Pinpoint the cell where the given text exists, returning its [x, y] midpoint coordinate. 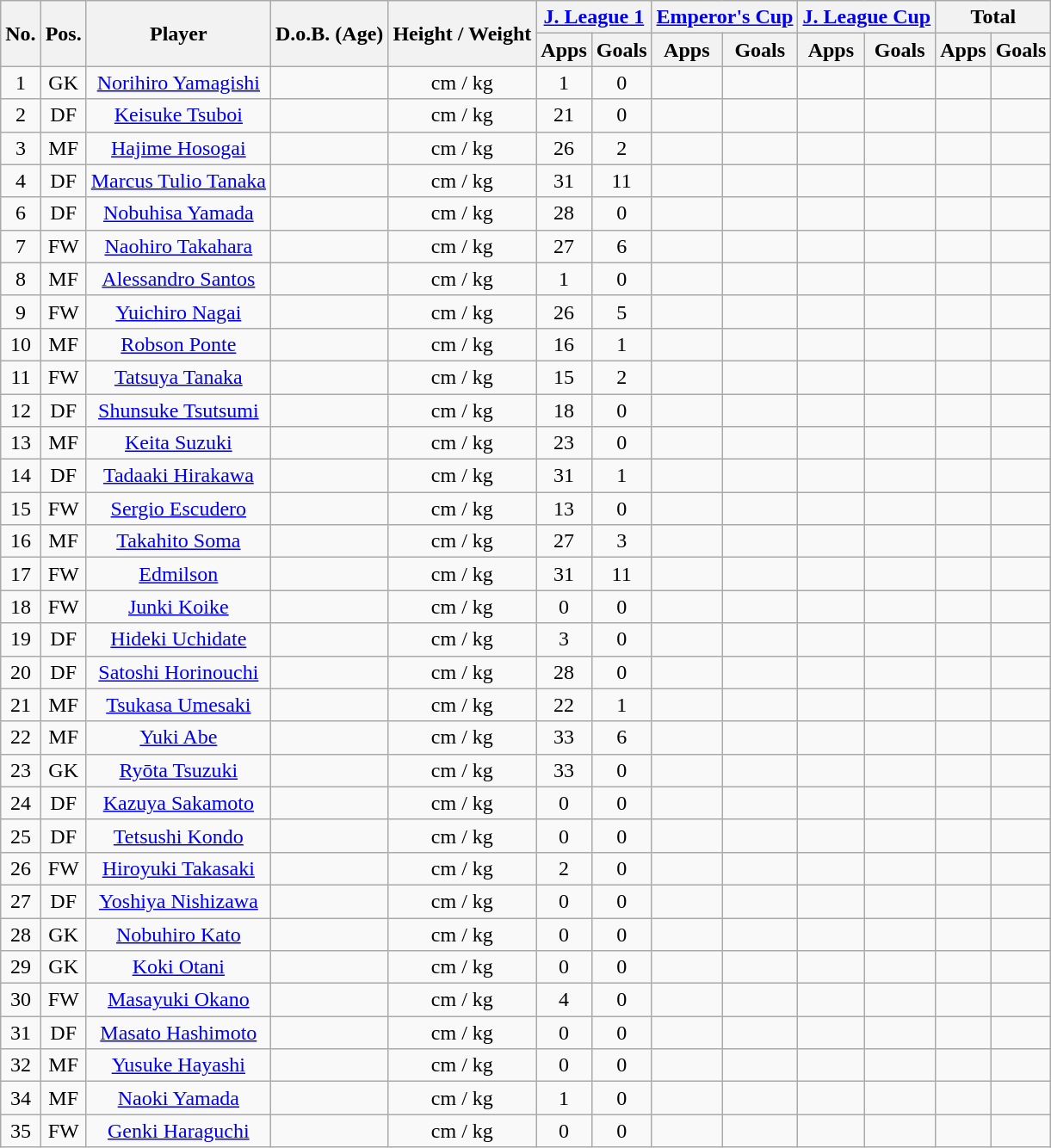
Yoshiya Nishizawa [178, 901]
19 [21, 639]
Sergio Escudero [178, 509]
5 [621, 312]
Tatsuya Tanaka [178, 377]
Edmilson [178, 574]
Player [178, 34]
17 [21, 574]
8 [21, 279]
Marcus Tulio Tanaka [178, 181]
Alessandro Santos [178, 279]
Robson Ponte [178, 344]
Tetsushi Kondo [178, 836]
Naoki Yamada [178, 1098]
Naohiro Takahara [178, 246]
Junki Koike [178, 607]
Masato Hashimoto [178, 1033]
Tsukasa Umesaki [178, 705]
Koki Otani [178, 967]
Keisuke Tsuboi [178, 115]
34 [21, 1098]
Hajime Hosogai [178, 148]
24 [21, 803]
Masayuki Okano [178, 1000]
D.o.B. (Age) [329, 34]
J. League Cup [867, 17]
Pos. [64, 34]
Height / Weight [462, 34]
Yuki Abe [178, 738]
Yusuke Hayashi [178, 1065]
29 [21, 967]
14 [21, 476]
30 [21, 1000]
Keita Suzuki [178, 443]
Norihiro Yamagishi [178, 83]
Nobuhisa Yamada [178, 213]
No. [21, 34]
Satoshi Horinouchi [178, 672]
25 [21, 836]
Yuichiro Nagai [178, 312]
Tadaaki Hirakawa [178, 476]
32 [21, 1065]
Shunsuke Tsutsumi [178, 410]
Hideki Uchidate [178, 639]
Total [993, 17]
Emperor's Cup [725, 17]
Hiroyuki Takasaki [178, 868]
Takahito Soma [178, 541]
12 [21, 410]
10 [21, 344]
Ryōta Tsuzuki [178, 770]
7 [21, 246]
Genki Haraguchi [178, 1131]
35 [21, 1131]
Nobuhiro Kato [178, 934]
Kazuya Sakamoto [178, 803]
J. League 1 [594, 17]
20 [21, 672]
9 [21, 312]
